For the text-containing cell, return its midpoint in (x, y) coordinate format. 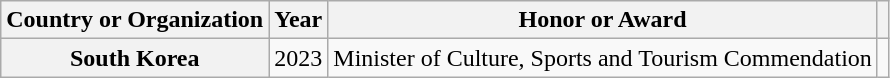
South Korea (135, 58)
Year (298, 20)
Minister of Culture, Sports and Tourism Commendation (603, 58)
Country or Organization (135, 20)
2023 (298, 58)
Honor or Award (603, 20)
